From the cell containing the given text, extract its center point as [x, y] coordinate. 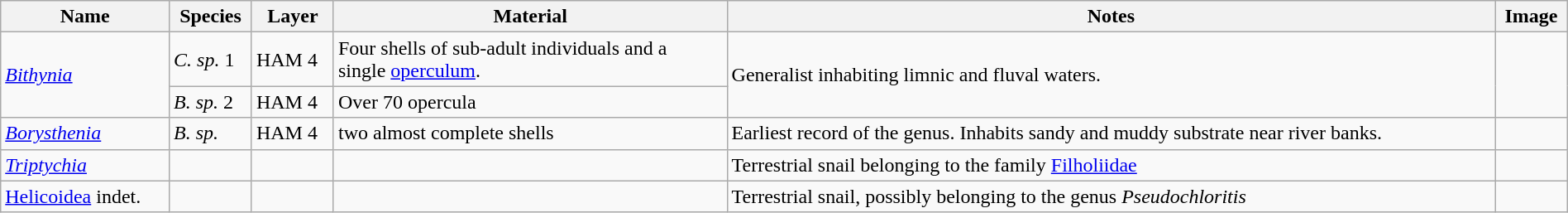
two almost complete shells [530, 133]
B. sp. 2 [211, 102]
Over 70 opercula [530, 102]
Helicoidea indet. [85, 196]
C. sp. 1 [211, 60]
Terrestrial snail belonging to the family Filholiidae [1111, 165]
Terrestrial snail, possibly belonging to the genus Pseudochloritis [1111, 196]
Name [85, 17]
B. sp. [211, 133]
Generalist inhabiting limnic and fluval waters. [1111, 75]
Notes [1111, 17]
Borysthenia [85, 133]
Layer [293, 17]
Earliest record of the genus. Inhabits sandy and muddy substrate near river banks. [1111, 133]
Bithynia [85, 75]
Species [211, 17]
Four shells of sub-adult individuals and asingle operculum. [530, 60]
Triptychia [85, 165]
Image [1532, 17]
Material [530, 17]
